From the cell containing the given text, extract its center point as (X, Y) coordinate. 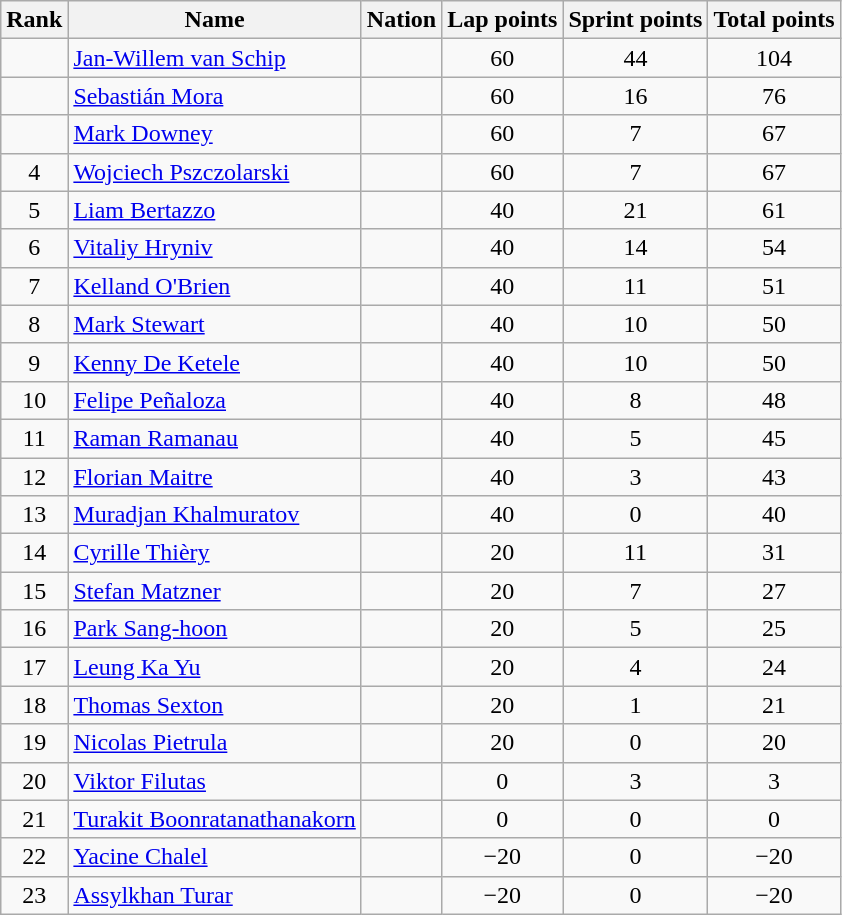
76 (774, 96)
44 (636, 58)
24 (774, 667)
61 (774, 210)
Kenny De Ketele (214, 362)
Kelland O'Brien (214, 286)
1 (636, 705)
Yacine Chalel (214, 857)
27 (774, 591)
48 (774, 400)
Sprint points (636, 20)
31 (774, 553)
104 (774, 58)
Leung Ka Yu (214, 667)
18 (34, 705)
Park Sang-hoon (214, 629)
Name (214, 20)
Florian Maitre (214, 477)
43 (774, 477)
Jan-Willem van Schip (214, 58)
Thomas Sexton (214, 705)
Nicolas Pietrula (214, 743)
13 (34, 515)
Felipe Peñaloza (214, 400)
Nation (401, 20)
Turakit Boonratanathanakorn (214, 819)
45 (774, 438)
Muradjan Khalmuratov (214, 515)
Sebastián Mora (214, 96)
22 (34, 857)
54 (774, 248)
Cyrille Thièry (214, 553)
12 (34, 477)
25 (774, 629)
Vitaliy Hryniv (214, 248)
Mark Stewart (214, 324)
23 (34, 895)
Raman Ramanau (214, 438)
Assylkhan Turar (214, 895)
15 (34, 591)
Lap points (502, 20)
Rank (34, 20)
Total points (774, 20)
51 (774, 286)
6 (34, 248)
9 (34, 362)
Liam Bertazzo (214, 210)
Mark Downey (214, 134)
Viktor Filutas (214, 781)
Wojciech Pszczolarski (214, 172)
Stefan Matzner (214, 591)
19 (34, 743)
17 (34, 667)
